Scan for the cell matching the given text and deliver its [X, Y] coordinate at center. 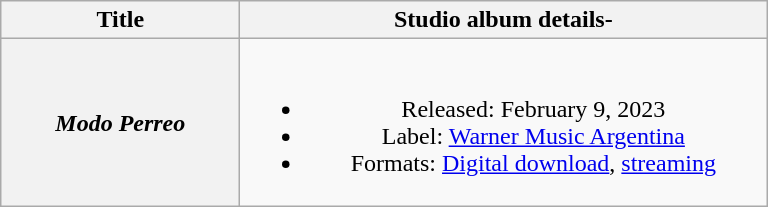
Title [120, 20]
Released: February 9, 2023Label: Warner Music ArgentinaFormats: Digital download, streaming [504, 122]
Modo Perreo [120, 122]
Studio album details- [504, 20]
